Return [X, Y] of the center of cell containing provided text 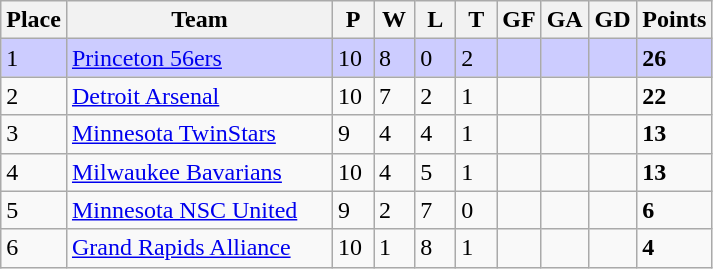
GA [564, 20]
3 [34, 134]
GD [612, 20]
L [436, 20]
Team [199, 20]
P [354, 20]
Detroit Arsenal [199, 96]
GF [519, 20]
Grand Rapids Alliance [199, 248]
Points [674, 20]
26 [674, 58]
T [476, 20]
Milwaukee Bavarians [199, 172]
Princeton 56ers [199, 58]
W [394, 20]
22 [674, 96]
Minnesota NSC United [199, 210]
Place [34, 20]
Minnesota TwinStars [199, 134]
